Extract the (X, Y) coordinate from the center of the cell holding the provided text.  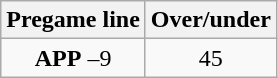
Pregame line (74, 20)
Over/under (210, 20)
45 (210, 58)
APP –9 (74, 58)
